Pinpoint the cell where the given text exists, returning its [X, Y] midpoint coordinate. 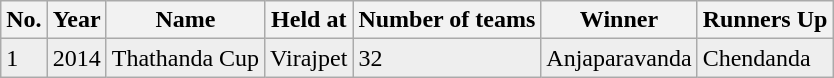
32 [447, 58]
Virajpet [309, 58]
Name [185, 20]
No. [24, 20]
Thathanda Cup [185, 58]
Number of teams [447, 20]
Winner [619, 20]
Held at [309, 20]
2014 [76, 58]
Runners Up [765, 20]
Year [76, 20]
Chendanda [765, 58]
Anjaparavanda [619, 58]
1 [24, 58]
